Find where the given text appears and provide that cell's center as (X, Y) coordinate. 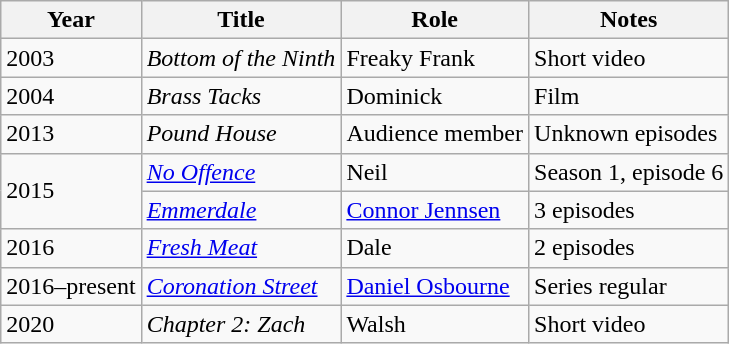
Daniel Osbourne (435, 286)
Title (241, 20)
2016 (71, 248)
Pound House (241, 134)
2013 (71, 134)
Freaky Frank (435, 58)
Audience member (435, 134)
Emmerdale (241, 210)
Notes (629, 20)
Fresh Meat (241, 248)
Year (71, 20)
Film (629, 96)
Unknown episodes (629, 134)
Walsh (435, 324)
Coronation Street (241, 286)
2004 (71, 96)
Dominick (435, 96)
2020 (71, 324)
No Offence (241, 172)
2003 (71, 58)
2 episodes (629, 248)
Role (435, 20)
Connor Jennsen (435, 210)
2015 (71, 191)
Neil (435, 172)
Season 1, episode 6 (629, 172)
2016–present (71, 286)
Chapter 2: Zach (241, 324)
Bottom of the Ninth (241, 58)
3 episodes (629, 210)
Brass Tacks (241, 96)
Dale (435, 248)
Series regular (629, 286)
